Extract the (x, y) coordinate from the center of the cell holding the provided text.  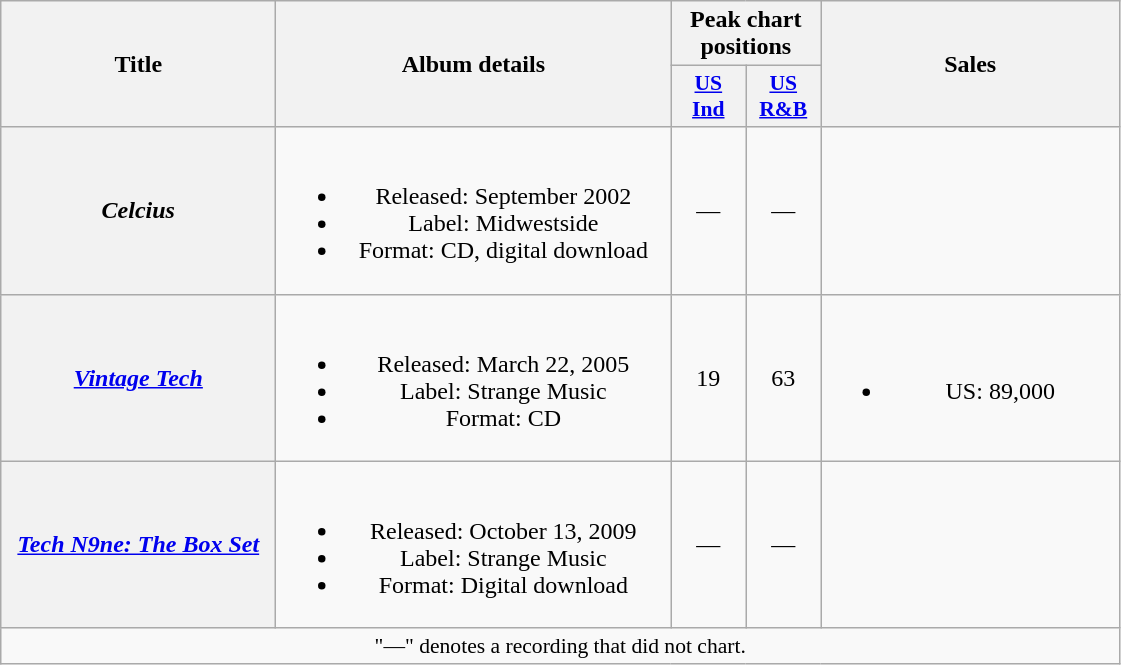
USR&B (784, 96)
Released: October 13, 2009Label: Strange MusicFormat: Digital download (474, 544)
US: 89,000 (970, 378)
Vintage Tech (138, 378)
Album details (474, 64)
Sales (970, 64)
63 (784, 378)
Tech N9ne: The Box Set (138, 544)
Celcius (138, 210)
"—" denotes a recording that did not chart. (560, 646)
19 (708, 378)
USInd (708, 96)
Released: March 22, 2005Label: Strange MusicFormat: CD (474, 378)
Peak chart positions (746, 34)
Title (138, 64)
Released: September 2002Label: MidwestsideFormat: CD, digital download (474, 210)
